For the text-containing cell, return its midpoint in (X, Y) coordinate format. 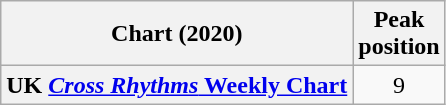
9 (399, 85)
Peakposition (399, 34)
UK Cross Rhythms Weekly Chart (177, 85)
Chart (2020) (177, 34)
